Locate the cell with the specified text and output its [X, Y] center coordinate. 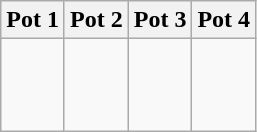
Pot 2 [96, 20]
Pot 3 [160, 20]
Pot 4 [224, 20]
Pot 1 [33, 20]
